Return [X, Y] of the center of cell containing provided text 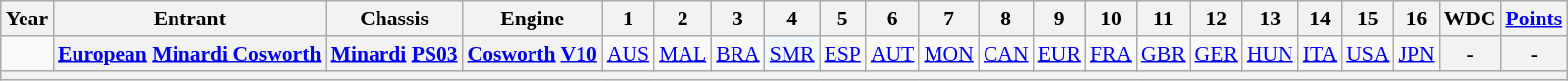
Entrant [189, 19]
15 [1367, 19]
4 [792, 19]
CAN [1006, 54]
16 [1416, 19]
11 [1163, 19]
2 [683, 19]
European Minardi Cosworth [189, 54]
USA [1367, 54]
GER [1216, 54]
FRA [1111, 54]
Cosworth V10 [532, 54]
3 [737, 19]
1 [628, 19]
10 [1111, 19]
WDC [1471, 19]
12 [1216, 19]
Points [1534, 19]
Chassis [394, 19]
8 [1006, 19]
BRA [737, 54]
13 [1271, 19]
GBR [1163, 54]
ITA [1320, 54]
JPN [1416, 54]
AUT [892, 54]
Minardi PS03 [394, 54]
MAL [683, 54]
7 [949, 19]
6 [892, 19]
14 [1320, 19]
Engine [532, 19]
9 [1059, 19]
Year [27, 19]
5 [843, 19]
AUS [628, 54]
ESP [843, 54]
MON [949, 54]
SMR [792, 54]
EUR [1059, 54]
HUN [1271, 54]
